Locate the cell with the specified text and output its (x, y) center coordinate. 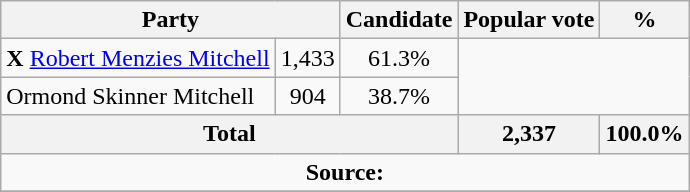
Total (230, 134)
Source: (345, 172)
1,433 (308, 58)
2,337 (529, 134)
904 (308, 96)
Party (170, 20)
Popular vote (529, 20)
100.0% (644, 134)
Candidate (399, 20)
38.7% (399, 96)
Ormond Skinner Mitchell (138, 96)
% (644, 20)
X Robert Menzies Mitchell (138, 58)
61.3% (399, 58)
